Output the [X, Y] coordinate of the center of the cell containing the given text.  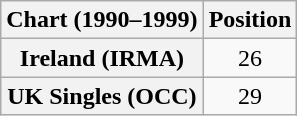
29 [250, 96]
UK Singles (OCC) [102, 96]
Position [250, 20]
26 [250, 58]
Ireland (IRMA) [102, 58]
Chart (1990–1999) [102, 20]
